Scan for the cell matching the given text and deliver its (x, y) coordinate at center. 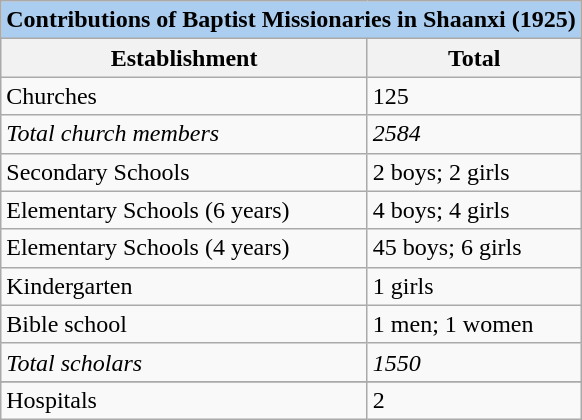
2 boys; 2 girls (474, 172)
2584 (474, 134)
Hospitals (184, 400)
125 (474, 96)
Churches (184, 96)
Establishment (184, 58)
1 girls (474, 286)
Elementary Schools (6 years) (184, 210)
Bible school (184, 324)
Contributions of Baptist Missionaries in Shaanxi (1925) (291, 20)
Secondary Schools (184, 172)
1 men; 1 women (474, 324)
1550 (474, 362)
Elementary Schools (4 years) (184, 248)
45 boys; 6 girls (474, 248)
Total scholars (184, 362)
Kindergarten (184, 286)
4 boys; 4 girls (474, 210)
Total (474, 58)
Total church members (184, 134)
2 (474, 400)
